For the text-containing cell, return its midpoint in (x, y) coordinate format. 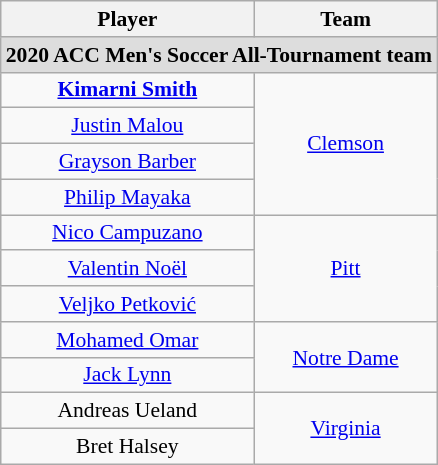
Player (128, 19)
Valentin Noël (128, 269)
Team (346, 19)
Philip Mayaka (128, 197)
Jack Lynn (128, 375)
2020 ACC Men's Soccer All-Tournament team (219, 55)
Notre Dame (346, 358)
Nico Campuzano (128, 233)
Virginia (346, 428)
Andreas Ueland (128, 411)
Clemson (346, 143)
Veljko Petković (128, 304)
Justin Malou (128, 126)
Mohamed Omar (128, 340)
Grayson Barber (128, 162)
Bret Halsey (128, 447)
Kimarni Smith (128, 90)
Pitt (346, 268)
